Detect which cell encompasses the target text, then output its [x, y] center coordinate. 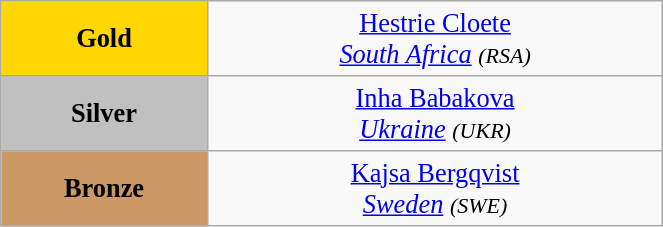
Inha BabakovaUkraine (UKR) [435, 112]
Gold [104, 38]
Silver [104, 112]
Hestrie CloeteSouth Africa (RSA) [435, 38]
Kajsa BergqvistSweden (SWE) [435, 188]
Bronze [104, 188]
